Detect which cell encompasses the target text, then output its [x, y] center coordinate. 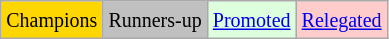
Promoted [252, 20]
Relegated [342, 20]
Champions [52, 20]
Runners-up [155, 20]
